Detect which cell encompasses the target text, then output its (X, Y) center coordinate. 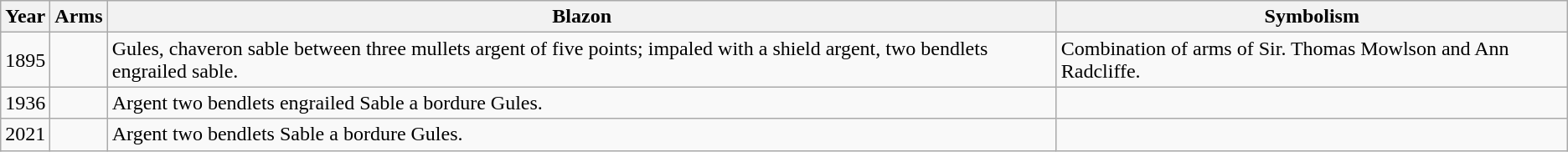
Year (25, 17)
Gules, chaveron sable between three mullets argent of five points; impaled with a shield argent, two bendlets engrailed sable. (581, 60)
Combination of arms of Sir. Thomas Mowlson and Ann Radcliffe. (1312, 60)
Blazon (581, 17)
Argent two bendlets Sable a bordure Gules. (581, 134)
Arms (79, 17)
2021 (25, 134)
1895 (25, 60)
1936 (25, 103)
Symbolism (1312, 17)
Argent two bendlets engrailed Sable a bordure Gules. (581, 103)
